Search for the cell housing the specified text and yield its [x, y] center coordinate. 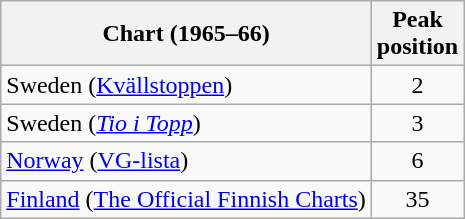
6 [417, 161]
Sweden (Tio i Topp) [186, 123]
Finland (The Official Finnish Charts) [186, 199]
3 [417, 123]
Sweden (Kvällstoppen) [186, 85]
35 [417, 199]
Chart (1965–66) [186, 34]
Peakposition [417, 34]
Norway (VG-lista) [186, 161]
2 [417, 85]
